Search for the cell housing the specified text and yield its [X, Y] center coordinate. 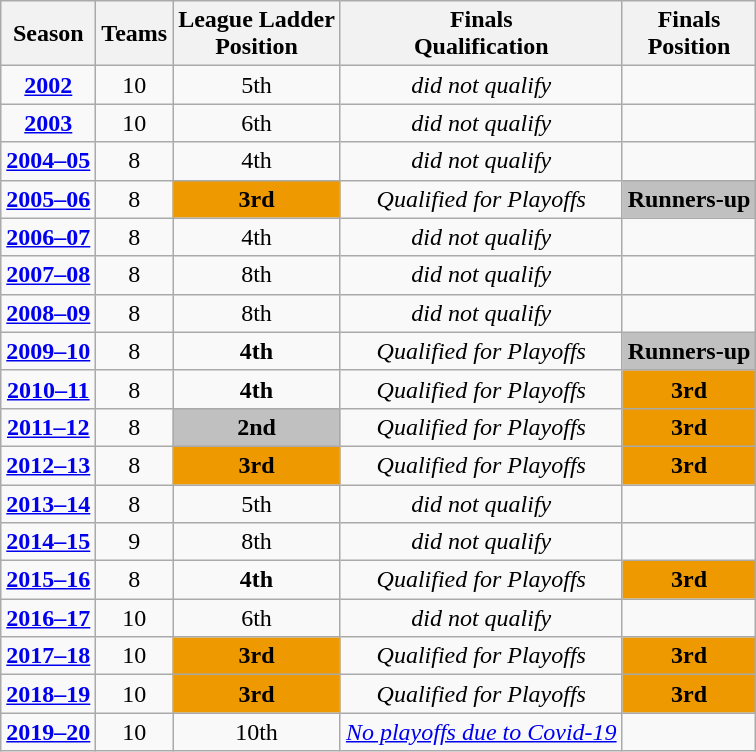
No playoffs due to Covid-19 [481, 732]
2015–16 [48, 580]
League LadderPosition [257, 34]
2005–06 [48, 199]
2019–20 [48, 732]
FinalsQualification [481, 34]
9 [134, 542]
2016–17 [48, 618]
2011–12 [48, 427]
2004–05 [48, 161]
2012–13 [48, 465]
2007–08 [48, 275]
10th [257, 732]
2003 [48, 123]
Finals Position [689, 34]
2010–11 [48, 389]
2009–10 [48, 351]
2006–07 [48, 237]
2017–18 [48, 656]
Season [48, 34]
2008–09 [48, 313]
2014–15 [48, 542]
Teams [134, 34]
2018–19 [48, 694]
2002 [48, 85]
2013–14 [48, 503]
2nd [257, 427]
